Provide the (x, y) coordinate of the cell's center where the given text is located.  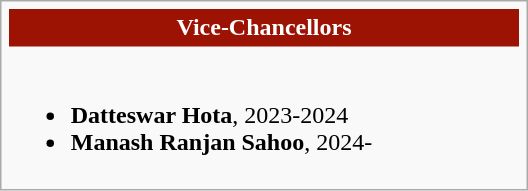
Datteswar Hota, 2023-2024Manash Ranjan Sahoo, 2024- (264, 115)
Vice-Chancellors (264, 28)
